Output the (x, y) coordinate of the center of the cell containing the given text.  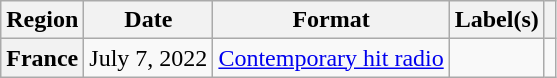
Date (148, 20)
France (42, 58)
Label(s) (496, 20)
Region (42, 20)
Format (331, 20)
Contemporary hit radio (331, 58)
July 7, 2022 (148, 58)
